Detect which cell encompasses the target text, then output its (x, y) center coordinate. 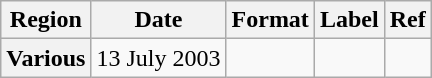
Various (46, 58)
Region (46, 20)
Ref (408, 20)
13 July 2003 (158, 58)
Date (158, 20)
Format (270, 20)
Label (349, 20)
